Provide the (x, y) coordinate of the cell's center where the given text is located.  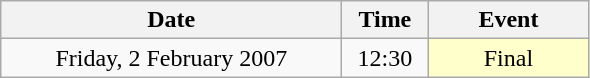
Date (172, 20)
Friday, 2 February 2007 (172, 58)
Time (385, 20)
Event (508, 20)
12:30 (385, 58)
Final (508, 58)
